Output the (X, Y) coordinate of the center of the cell containing the given text.  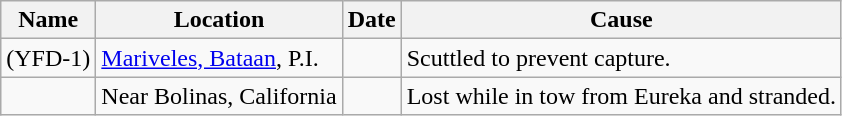
Name (48, 20)
Date (372, 20)
(YFD-1) (48, 58)
Mariveles, Bataan, P.I. (219, 58)
Near Bolinas, California (219, 96)
Location (219, 20)
Cause (621, 20)
Scuttled to prevent capture. (621, 58)
Lost while in tow from Eureka and stranded. (621, 96)
